Detect which cell encompasses the target text, then output its [x, y] center coordinate. 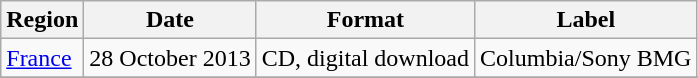
Date [170, 20]
Format [365, 20]
Label [586, 20]
France [42, 58]
CD, digital download [365, 58]
28 October 2013 [170, 58]
Columbia/Sony BMG [586, 58]
Region [42, 20]
